Return [x, y] of the center of cell containing provided text 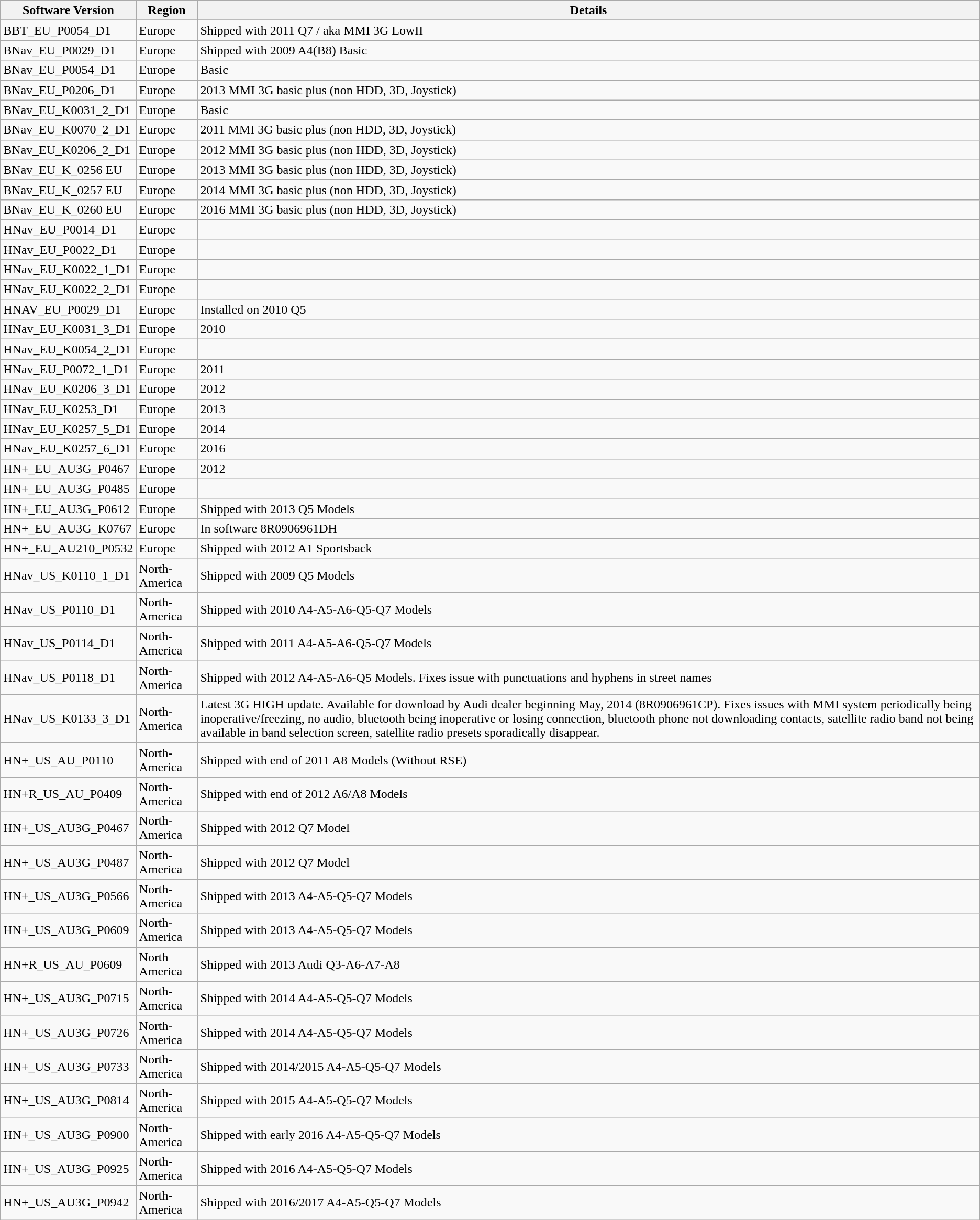
2011 MMI 3G basic plus (non HDD, 3D, Joystick) [588, 130]
Shipped with 2016 A4-A5-Q5-Q7 Models [588, 1169]
BBT_EU_P0054_D1 [68, 30]
HN+_US_AU3G_P0925 [68, 1169]
HNav_US_K0110_1_D1 [68, 575]
Software Version [68, 10]
HN+_US_AU3G_P0609 [68, 930]
In software 8R0906961DH [588, 528]
HNav_EU_P0072_1_D1 [68, 369]
Details [588, 10]
HN+_US_AU3G_P0900 [68, 1134]
HNav_EU_P0022_D1 [68, 250]
HNav_EU_K0257_5_D1 [68, 429]
HNav_US_P0110_D1 [68, 609]
HNav_EU_K0206_3_D1 [68, 389]
HNav_EU_K0022_2_D1 [68, 290]
Shipped with 2011 A4-A5-A6-Q5-Q7 Models [588, 644]
HNav_US_P0114_D1 [68, 644]
HN+_US_AU3G_P0733 [68, 1066]
2013 [588, 409]
BNav_EU_K0206_2_D1 [68, 150]
HN+_EU_AU3G_P0612 [68, 508]
HNav_US_P0118_D1 [68, 678]
2014 [588, 429]
BNav_EU_P0029_D1 [68, 50]
HN+_US_AU3G_P0942 [68, 1203]
Shipped with 2009 Q5 Models [588, 575]
BNav_EU_K0070_2_D1 [68, 130]
Shipped with 2012 A1 Sportsback [588, 548]
2014 MMI 3G basic plus (non HDD, 3D, Joystick) [588, 190]
Shipped with 2013 Q5 Models [588, 508]
HNav_EU_P0014_D1 [68, 229]
Region [166, 10]
HNav_US_K0133_3_D1 [68, 719]
2010 [588, 329]
BNav_EU_K0031_2_D1 [68, 110]
HNav_EU_K0253_D1 [68, 409]
Shipped with 2011 Q7 / aka MMI 3G LowII [588, 30]
Shipped with end of 2011 A8 Models (Without RSE) [588, 760]
HN+_US_AU3G_P0715 [68, 998]
2011 [588, 369]
2016 [588, 449]
HN+_EU_AU210_P0532 [68, 548]
Shipped with 2010 A4-A5-A6-Q5-Q7 Models [588, 609]
North America [166, 964]
BNav_EU_P0054_D1 [68, 70]
HNav_EU_K0022_1_D1 [68, 270]
HN+R_US_AU_P0409 [68, 794]
2016 MMI 3G basic plus (non HDD, 3D, Joystick) [588, 209]
Shipped with 2016/2017 A4-A5-Q5-Q7 Models [588, 1203]
Installed on 2010 Q5 [588, 309]
BNav_EU_K_0260 EU [68, 209]
HN+_EU_AU3G_K0767 [68, 528]
Shipped with 2014/2015 A4-A5-Q5-Q7 Models [588, 1066]
HNav_EU_K0054_2_D1 [68, 349]
HN+_US_AU3G_P0467 [68, 828]
HN+_US_AU3G_P0566 [68, 896]
HN+_EU_AU3G_P0467 [68, 469]
BNav_EU_K_0256 EU [68, 170]
Shipped with early 2016 A4-A5-Q5-Q7 Models [588, 1134]
HNav_EU_K0031_3_D1 [68, 329]
HN+_US_AU3G_P0487 [68, 862]
HN+R_US_AU_P0609 [68, 964]
Shipped with 2015 A4-A5-Q5-Q7 Models [588, 1101]
Shipped with 2009 A4(B8) Basic [588, 50]
HNAV_EU_P0029_D1 [68, 309]
BNav_EU_K_0257 EU [68, 190]
HN+_US_AU3G_P0814 [68, 1101]
HNav_EU_K0257_6_D1 [68, 449]
2012 MMI 3G basic plus (non HDD, 3D, Joystick) [588, 150]
HN+_US_AU_P0110 [68, 760]
HN+_EU_AU3G_P0485 [68, 489]
BNav_EU_P0206_D1 [68, 90]
Shipped with 2013 Audi Q3-A6-A7-A8 [588, 964]
Shipped with 2012 A4-A5-A6-Q5 Models. Fixes issue with punctuations and hyphens in street names [588, 678]
Shipped with end of 2012 A6/A8 Models [588, 794]
HN+_US_AU3G_P0726 [68, 1033]
